Return the [x, y] coordinate for the center point of the cell that contains the specified text.  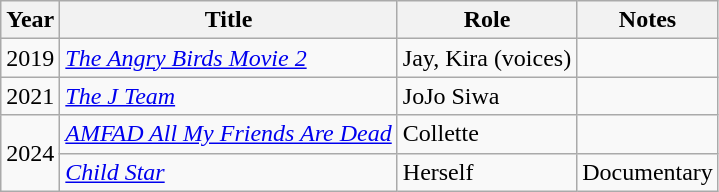
Year [30, 20]
Jay, Kira (voices) [486, 58]
The Angry Birds Movie 2 [228, 58]
2019 [30, 58]
AMFAD All My Friends Are Dead [228, 134]
2021 [30, 96]
Collette [486, 134]
Notes [648, 20]
JoJo Siwa [486, 96]
Role [486, 20]
Child Star [228, 172]
Documentary [648, 172]
Herself [486, 172]
The J Team [228, 96]
2024 [30, 153]
Title [228, 20]
